Capture the cell that displays the provided text and extract its [x, y] central coordinate. 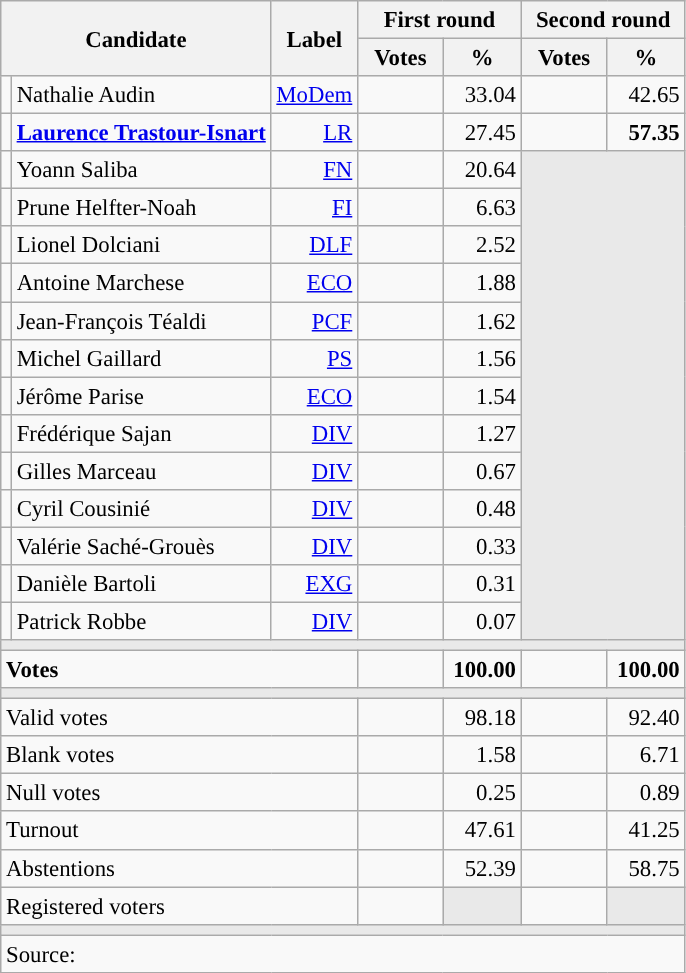
58.75 [646, 868]
52.39 [482, 868]
Patrick Robbe [141, 621]
0.25 [482, 793]
Jérôme Parise [141, 396]
0.31 [482, 584]
Turnout [180, 831]
Valérie Saché-Grouès [141, 546]
PCF [314, 321]
Source: [343, 954]
MoDem [314, 95]
Label [314, 38]
0.07 [482, 621]
47.61 [482, 831]
Antoine Marchese [141, 283]
Prune Helfter-Noah [141, 208]
27.45 [482, 133]
57.35 [646, 133]
Cyril Cousinié [141, 509]
6.63 [482, 208]
0.67 [482, 471]
1.27 [482, 433]
Candidate [136, 38]
Lionel Dolciani [141, 245]
33.04 [482, 95]
42.65 [646, 95]
First round [440, 20]
0.48 [482, 509]
Danièle Bartoli [141, 584]
6.71 [646, 755]
1.58 [482, 755]
Second round [603, 20]
Laurence Trastour-Isnart [141, 133]
Abstentions [180, 868]
Blank votes [180, 755]
2.52 [482, 245]
Valid votes [180, 718]
Frédérique Sajan [141, 433]
41.25 [646, 831]
EXG [314, 584]
Michel Gaillard [141, 358]
LR [314, 133]
Jean-François Téaldi [141, 321]
1.62 [482, 321]
Nathalie Audin [141, 95]
DLF [314, 245]
Registered voters [180, 906]
1.88 [482, 283]
Yoann Saliba [141, 170]
Null votes [180, 793]
98.18 [482, 718]
FI [314, 208]
FN [314, 170]
0.33 [482, 546]
PS [314, 358]
92.40 [646, 718]
20.64 [482, 170]
Gilles Marceau [141, 471]
0.89 [646, 793]
1.54 [482, 396]
1.56 [482, 358]
